Find where the given text appears and provide that cell's center as (X, Y) coordinate. 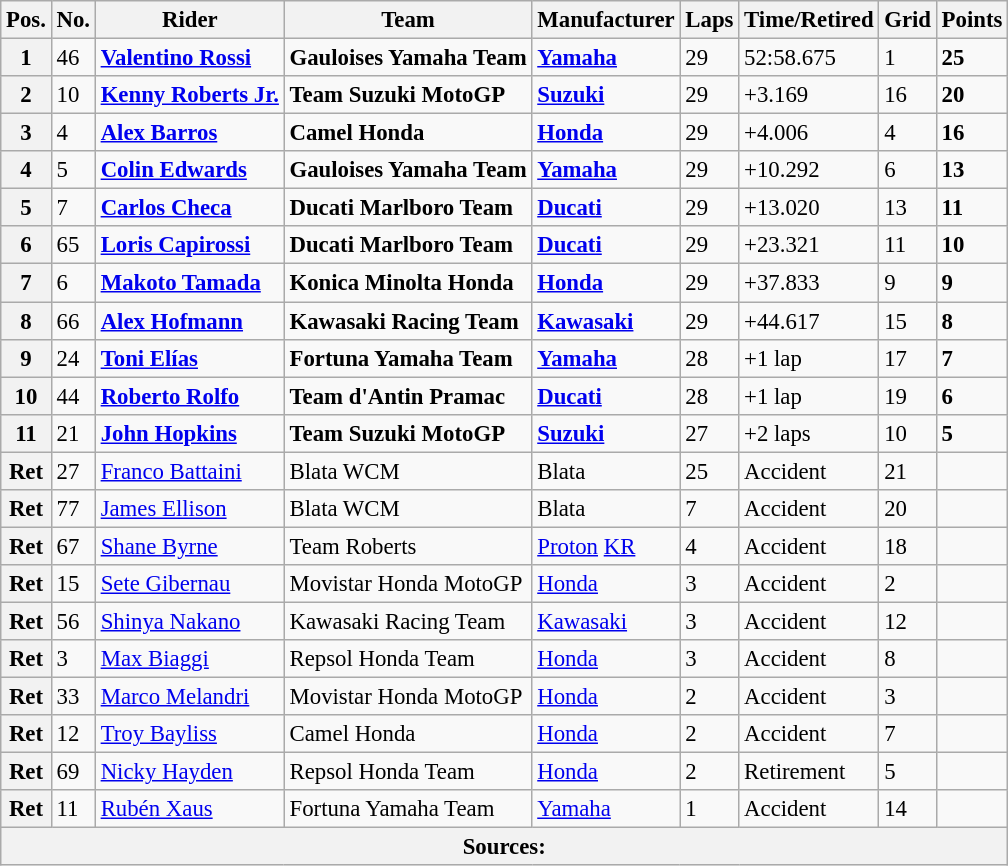
24 (73, 358)
+4.006 (809, 133)
Kenny Roberts Jr. (190, 95)
+2 laps (809, 433)
Proton KR (606, 546)
Shane Byrne (190, 546)
65 (73, 245)
Manufacturer (606, 20)
44 (73, 396)
56 (73, 621)
67 (73, 546)
Marco Melandri (190, 697)
Time/Retired (809, 20)
+10.292 (809, 170)
Team Roberts (408, 546)
Max Biaggi (190, 659)
69 (73, 772)
Valentino Rossi (190, 58)
18 (908, 546)
19 (908, 396)
Sete Gibernau (190, 584)
Troy Bayliss (190, 734)
Carlos Checa (190, 208)
Roberto Rolfo (190, 396)
Alex Hofmann (190, 321)
+44.617 (809, 321)
+13.020 (809, 208)
Rubén Xaus (190, 809)
Loris Capirossi (190, 245)
Makoto Tamada (190, 283)
14 (908, 809)
46 (73, 58)
17 (908, 358)
Colin Edwards (190, 170)
77 (73, 509)
No. (73, 20)
+3.169 (809, 95)
John Hopkins (190, 433)
Laps (710, 20)
Points (972, 20)
+23.321 (809, 245)
66 (73, 321)
Sources: (504, 847)
52:58.675 (809, 58)
Shinya Nakano (190, 621)
Grid (908, 20)
Retirement (809, 772)
Nicky Hayden (190, 772)
James Ellison (190, 509)
Konica Minolta Honda (408, 283)
Franco Battaini (190, 471)
Rider (190, 20)
Alex Barros (190, 133)
Team d'Antin Pramac (408, 396)
Team (408, 20)
33 (73, 697)
+37.833 (809, 283)
Toni Elías (190, 358)
Pos. (26, 20)
